Return [x, y] of the center of cell containing provided text 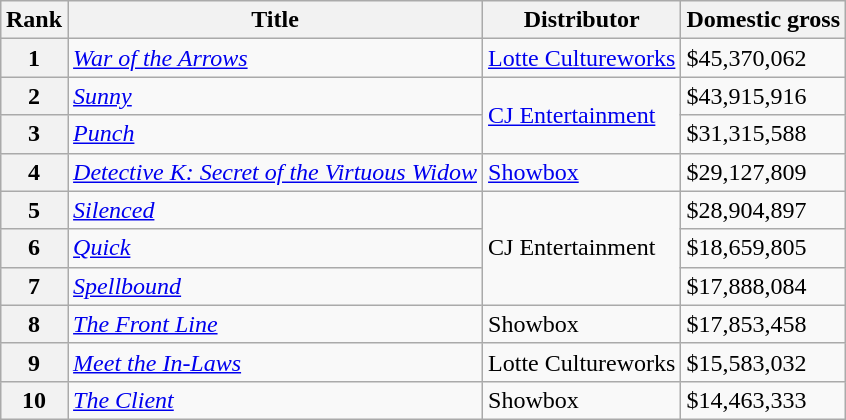
4 [34, 172]
$28,904,897 [764, 210]
$17,853,458 [764, 324]
10 [34, 400]
$45,370,062 [764, 58]
The Client [276, 400]
Title [276, 20]
7 [34, 286]
Rank [34, 20]
Quick [276, 248]
Sunny [276, 96]
$17,888,084 [764, 286]
$31,315,588 [764, 134]
Punch [276, 134]
Spellbound [276, 286]
The Front Line [276, 324]
War of the Arrows [276, 58]
5 [34, 210]
$43,915,916 [764, 96]
9 [34, 362]
$29,127,809 [764, 172]
8 [34, 324]
Silenced [276, 210]
Domestic gross [764, 20]
Detective K: Secret of the Virtuous Widow [276, 172]
$18,659,805 [764, 248]
Meet the In-Laws [276, 362]
6 [34, 248]
$14,463,333 [764, 400]
3 [34, 134]
1 [34, 58]
2 [34, 96]
Distributor [582, 20]
$15,583,032 [764, 362]
